Detect which cell encompasses the target text, then output its (x, y) center coordinate. 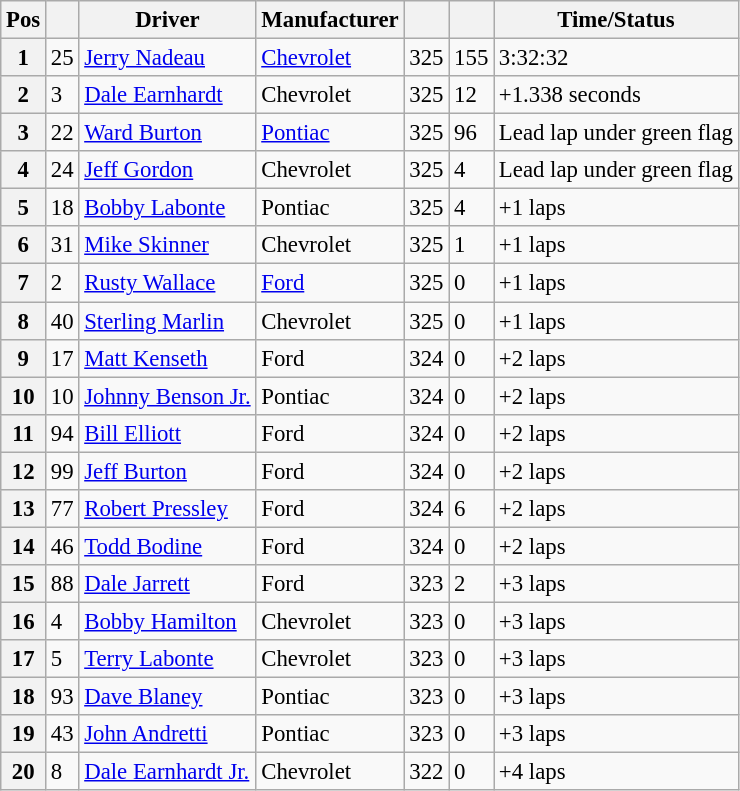
Jeff Burton (168, 471)
Dave Blaney (168, 697)
Mike Skinner (168, 245)
322 (426, 772)
155 (472, 58)
Matt Kenseth (168, 358)
88 (62, 584)
31 (62, 245)
99 (62, 471)
Ward Burton (168, 133)
24 (62, 170)
25 (62, 58)
Rusty Wallace (168, 283)
Dale Earnhardt (168, 95)
Sterling Marlin (168, 321)
7 (24, 283)
22 (62, 133)
+1.338 seconds (616, 95)
Jerry Nadeau (168, 58)
96 (472, 133)
20 (24, 772)
Johnny Benson Jr. (168, 396)
14 (24, 546)
Driver (168, 20)
Jeff Gordon (168, 170)
Bill Elliott (168, 433)
77 (62, 509)
16 (24, 621)
Robert Pressley (168, 509)
43 (62, 734)
93 (62, 697)
Time/Status (616, 20)
Pos (24, 20)
Bobby Labonte (168, 208)
Dale Jarrett (168, 584)
Dale Earnhardt Jr. (168, 772)
+4 laps (616, 772)
9 (24, 358)
11 (24, 433)
John Andretti (168, 734)
Bobby Hamilton (168, 621)
Todd Bodine (168, 546)
40 (62, 321)
15 (24, 584)
46 (62, 546)
Manufacturer (330, 20)
3:32:32 (616, 58)
Terry Labonte (168, 659)
19 (24, 734)
94 (62, 433)
13 (24, 509)
